Provide the (x, y) coordinate of the cell's center where the given text is located.  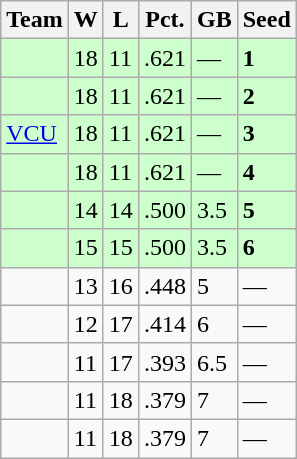
Pct. (164, 20)
GB (214, 20)
2 (266, 96)
L (120, 20)
.414 (164, 324)
16 (120, 286)
4 (266, 172)
13 (86, 286)
6.5 (214, 362)
3 (266, 134)
.393 (164, 362)
1 (266, 58)
12 (86, 324)
VCU (35, 134)
Team (35, 20)
Seed (266, 20)
W (86, 20)
.448 (164, 286)
